Locate the cell with the specified text and output its (x, y) center coordinate. 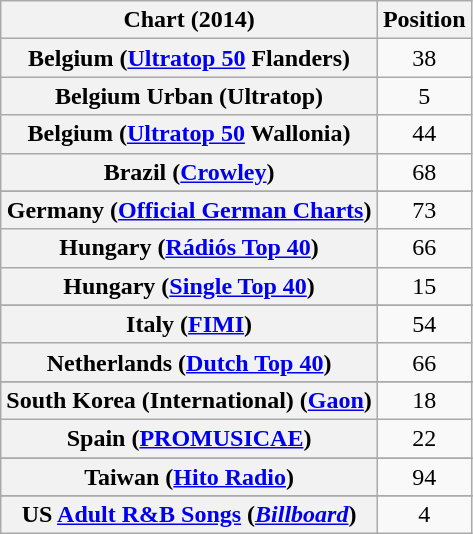
Italy (FIMI) (190, 324)
Chart (2014) (190, 20)
Brazil (Crowley) (190, 172)
22 (424, 438)
44 (424, 134)
Hungary (Rádiós Top 40) (190, 248)
Netherlands (Dutch Top 40) (190, 362)
15 (424, 286)
US Adult R&B Songs (Billboard) (190, 515)
Taiwan (Hito Radio) (190, 477)
54 (424, 324)
Belgium (Ultratop 50 Flanders) (190, 58)
Spain (PROMUSICAE) (190, 438)
38 (424, 58)
Belgium (Ultratop 50 Wallonia) (190, 134)
Belgium Urban (Ultratop) (190, 96)
94 (424, 477)
18 (424, 400)
68 (424, 172)
Position (424, 20)
73 (424, 210)
5 (424, 96)
4 (424, 515)
South Korea (International) (Gaon) (190, 400)
Hungary (Single Top 40) (190, 286)
Germany (Official German Charts) (190, 210)
